Provide the (X, Y) coordinate of the cell's center where the given text is located.  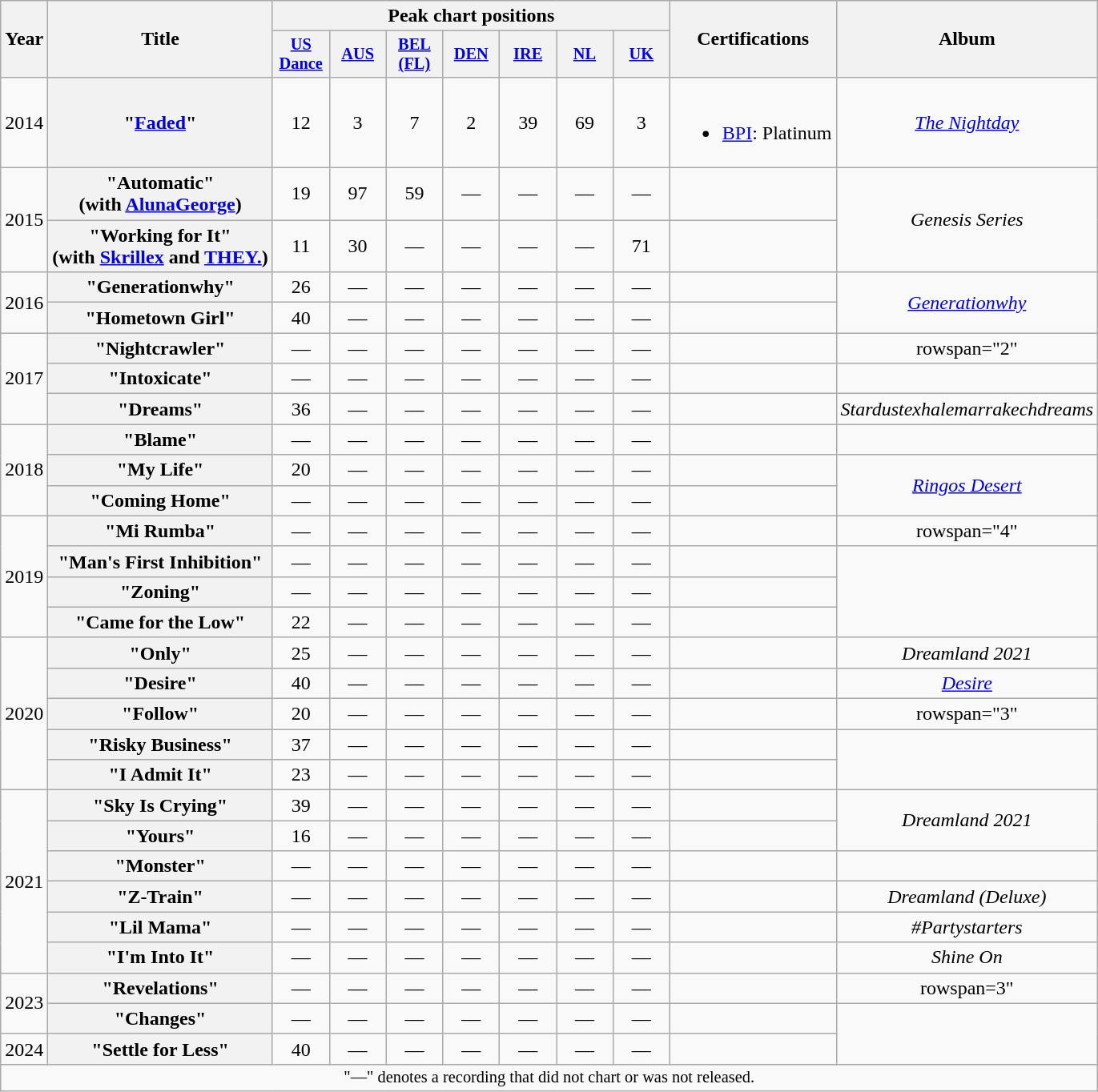
The Nightday (967, 122)
Generationwhy (967, 303)
"I Admit It" (160, 775)
2023 (24, 1003)
7 (415, 122)
"Yours" (160, 836)
2015 (24, 220)
NL (585, 54)
BEL(FL) (415, 54)
19 (301, 194)
"Zoning" (160, 592)
"Desire" (160, 683)
2019 (24, 576)
2017 (24, 379)
US Dance (301, 54)
"Man's First Inhibition" (160, 561)
"Only" (160, 652)
UK (641, 54)
97 (357, 194)
Stardustexhalemarrakechdreams (967, 409)
DEN (471, 54)
"Came for the Low" (160, 622)
23 (301, 775)
rowspan=3" (967, 988)
16 (301, 836)
22 (301, 622)
Peak chart positions (471, 16)
"Follow" (160, 714)
Shine On (967, 958)
rowspan="3" (967, 714)
"Risky Business" (160, 745)
BPI: Platinum (753, 122)
"Dreams" (160, 409)
rowspan="4" (967, 531)
Year (24, 39)
Certifications (753, 39)
Dreamland (Deluxe) (967, 897)
"—" denotes a recording that did not chart or was not released. (549, 1078)
71 (641, 247)
"Changes" (160, 1018)
30 (357, 247)
"My Life" (160, 470)
69 (585, 122)
"Working for It"(with Skrillex and THEY.) (160, 247)
"Blame" (160, 440)
"Lil Mama" (160, 927)
#Partystarters (967, 927)
59 (415, 194)
"Generationwhy" (160, 287)
"Automatic"(with AlunaGeorge) (160, 194)
IRE (529, 54)
"Monster" (160, 866)
37 (301, 745)
36 (301, 409)
"Nightcrawler" (160, 348)
"I'm Into It" (160, 958)
2020 (24, 713)
"Revelations" (160, 988)
Genesis Series (967, 220)
rowspan="2" (967, 348)
2 (471, 122)
2021 (24, 881)
Title (160, 39)
AUS (357, 54)
"Intoxicate" (160, 379)
"Settle for Less" (160, 1049)
"Z-Train" (160, 897)
11 (301, 247)
"Sky Is Crying" (160, 805)
2024 (24, 1049)
"Mi Rumba" (160, 531)
Ringos Desert (967, 485)
Desire (967, 683)
Album (967, 39)
2014 (24, 122)
2018 (24, 470)
"Faded" (160, 122)
2016 (24, 303)
25 (301, 652)
26 (301, 287)
12 (301, 122)
"Hometown Girl" (160, 318)
"Coming Home" (160, 500)
